Return [X, Y] of the center of cell containing provided text 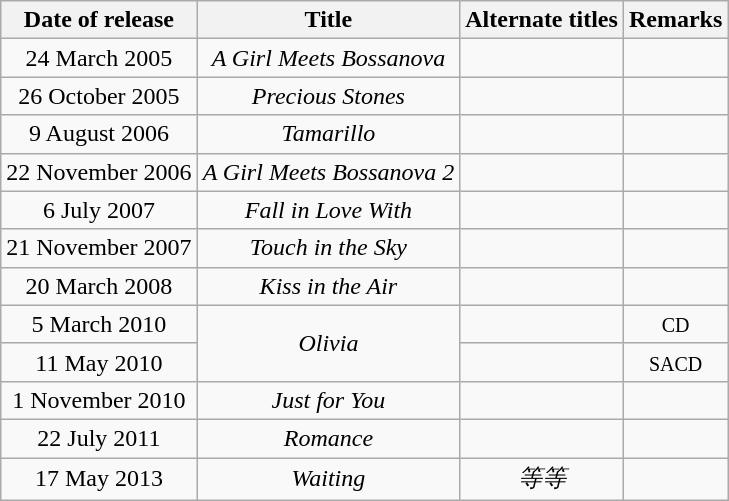
21 November 2007 [99, 248]
Alternate titles [542, 20]
Touch in the Sky [328, 248]
11 May 2010 [99, 362]
Date of release [99, 20]
SACD [675, 362]
5 March 2010 [99, 324]
Tamarillo [328, 134]
22 November 2006 [99, 172]
A Girl Meets Bossanova [328, 58]
Kiss in the Air [328, 286]
Fall in Love With [328, 210]
Waiting [328, 480]
26 October 2005 [99, 96]
24 March 2005 [99, 58]
17 May 2013 [99, 480]
20 March 2008 [99, 286]
22 July 2011 [99, 438]
等等 [542, 480]
Title [328, 20]
9 August 2006 [99, 134]
Romance [328, 438]
6 July 2007 [99, 210]
Remarks [675, 20]
Precious Stones [328, 96]
A Girl Meets Bossanova 2 [328, 172]
Olivia [328, 343]
CD [675, 324]
Just for You [328, 400]
1 November 2010 [99, 400]
